Extract the (x, y) coordinate from the center of the cell holding the provided text.  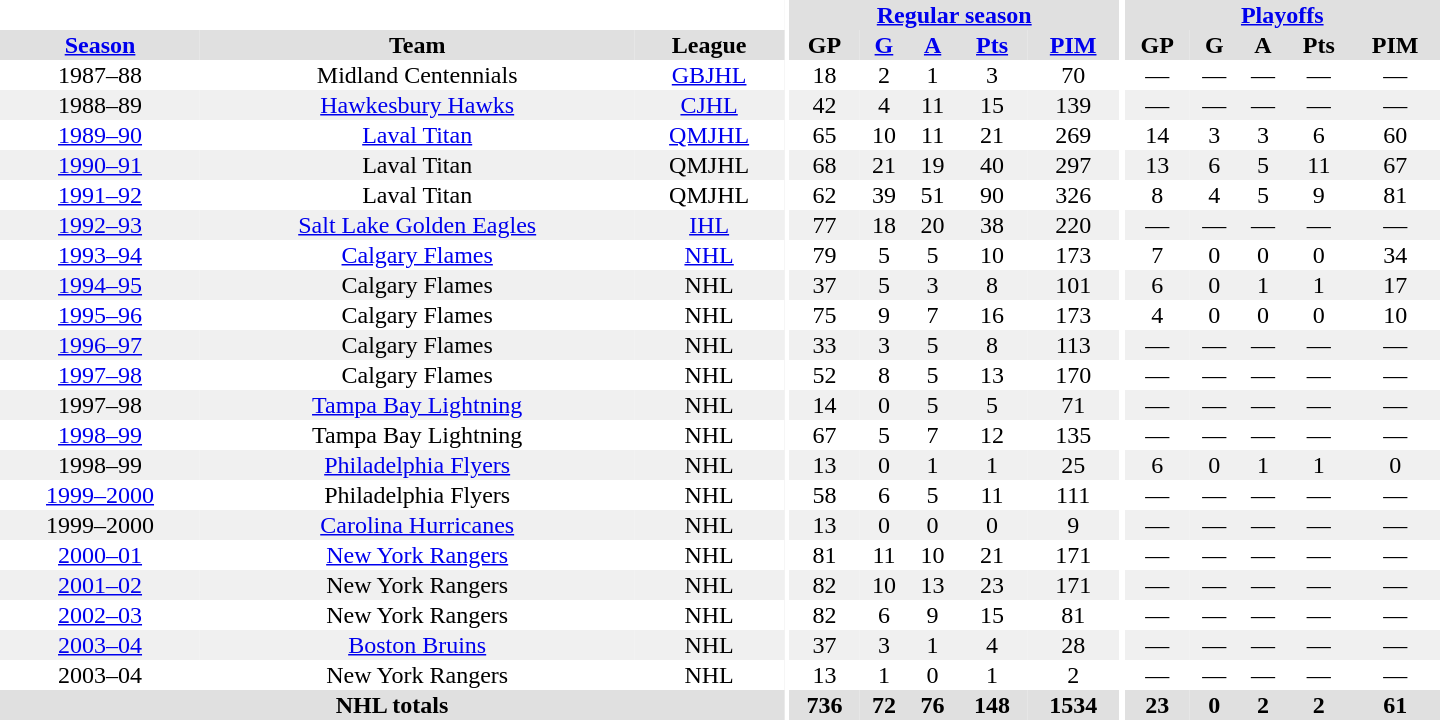
1989–90 (100, 135)
25 (1073, 465)
135 (1073, 435)
60 (1395, 135)
2000–01 (100, 555)
52 (824, 375)
NHL totals (392, 705)
Regular season (954, 15)
34 (1395, 255)
58 (824, 495)
71 (1073, 405)
Season (100, 45)
33 (824, 345)
61 (1395, 705)
1990–91 (100, 165)
70 (1073, 75)
72 (884, 705)
139 (1073, 105)
111 (1073, 495)
GBJHL (709, 75)
51 (932, 195)
Playoffs (1282, 15)
16 (992, 315)
77 (824, 225)
League (709, 45)
19 (932, 165)
736 (824, 705)
68 (824, 165)
Carolina Hurricanes (417, 525)
20 (932, 225)
1991–92 (100, 195)
Team (417, 45)
1992–93 (100, 225)
220 (1073, 225)
269 (1073, 135)
Midland Centennials (417, 75)
CJHL (709, 105)
IHL (709, 225)
297 (1073, 165)
12 (992, 435)
113 (1073, 345)
101 (1073, 285)
75 (824, 315)
Salt Lake Golden Eagles (417, 225)
1996–97 (100, 345)
42 (824, 105)
1987–88 (100, 75)
62 (824, 195)
65 (824, 135)
1988–89 (100, 105)
40 (992, 165)
2001–02 (100, 585)
326 (1073, 195)
170 (1073, 375)
148 (992, 705)
1534 (1073, 705)
28 (1073, 645)
79 (824, 255)
Hawkesbury Hawks (417, 105)
76 (932, 705)
17 (1395, 285)
1993–94 (100, 255)
90 (992, 195)
1994–95 (100, 285)
1995–96 (100, 315)
Boston Bruins (417, 645)
39 (884, 195)
38 (992, 225)
2002–03 (100, 615)
